Locate the cell with the specified text and output its [x, y] center coordinate. 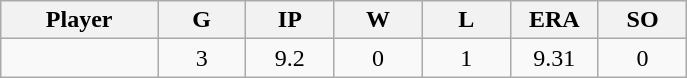
SO [642, 20]
W [378, 20]
ERA [554, 20]
G [202, 20]
9.2 [290, 58]
9.31 [554, 58]
IP [290, 20]
Player [80, 20]
L [466, 20]
1 [466, 58]
3 [202, 58]
